From the cell containing the given text, extract its center point as [X, Y] coordinate. 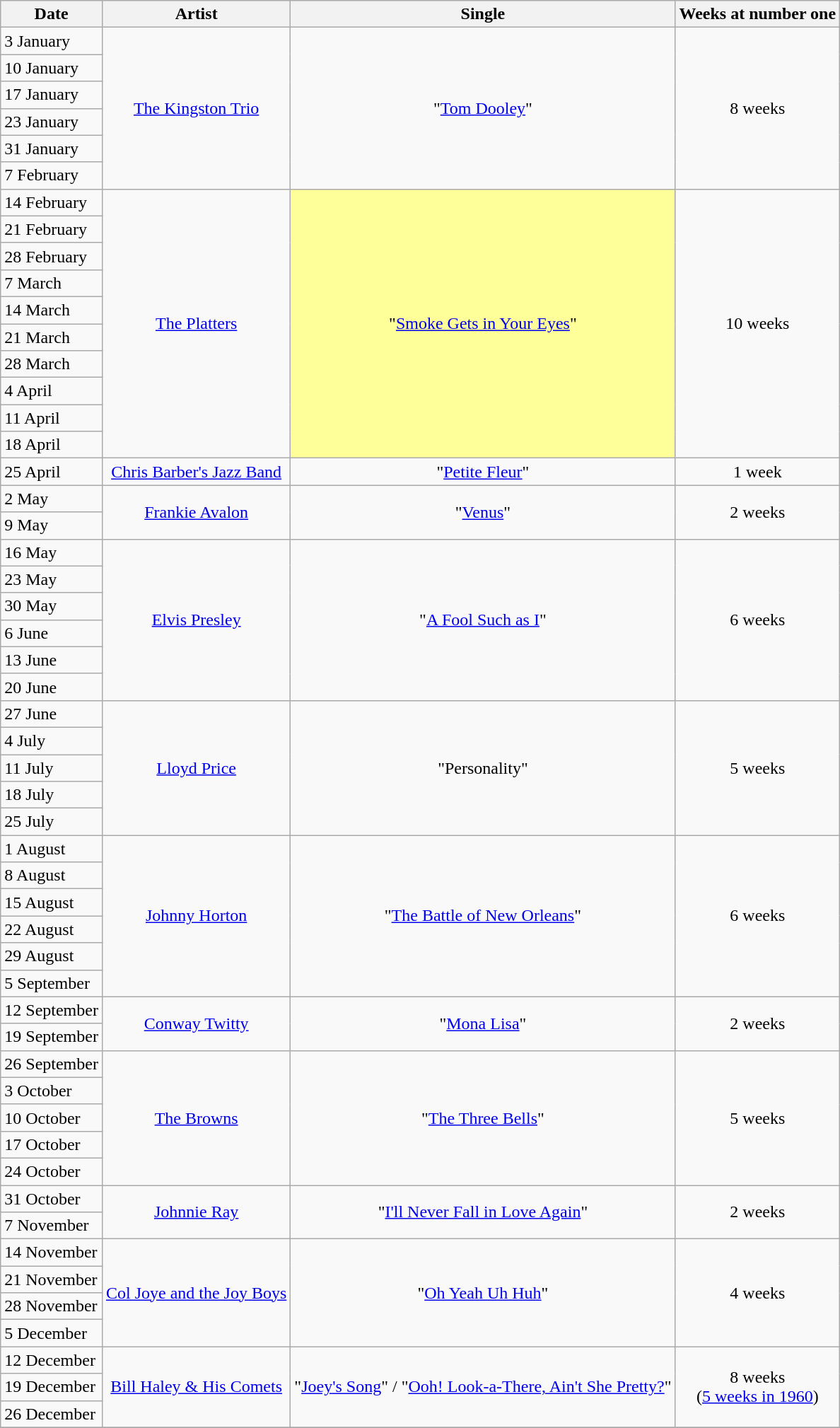
31 October [52, 1199]
3 October [52, 1091]
8 weeks [758, 108]
19 December [52, 1387]
8 August [52, 876]
10 October [52, 1118]
27 June [52, 714]
1 week [758, 472]
"The Three Bells" [483, 1118]
4 July [52, 741]
Lloyd Price [196, 767]
18 April [52, 445]
Bill Haley & His Comets [196, 1387]
26 September [52, 1064]
11 April [52, 418]
Johnny Horton [196, 916]
23 January [52, 122]
"Mona Lisa" [483, 1023]
"Petite Fleur" [483, 472]
The Kingston Trio [196, 108]
9 May [52, 526]
21 February [52, 229]
Artist [196, 14]
5 December [52, 1333]
14 February [52, 202]
12 September [52, 1010]
1 August [52, 849]
14 March [52, 310]
4 weeks [758, 1293]
31 January [52, 149]
3 January [52, 41]
"Joey's Song" / "Ooh! Look-a-There, Ain't She Pretty?" [483, 1387]
7 March [52, 283]
28 November [52, 1306]
22 August [52, 929]
6 June [52, 633]
"I'll Never Fall in Love Again" [483, 1212]
Conway Twitty [196, 1023]
Johnnie Ray [196, 1212]
28 February [52, 256]
Weeks at number one [758, 14]
7 February [52, 175]
2 May [52, 499]
29 August [52, 956]
17 January [52, 95]
21 March [52, 337]
5 September [52, 983]
17 October [52, 1144]
Chris Barber's Jazz Band [196, 472]
24 October [52, 1171]
Single [483, 14]
The Platters [196, 324]
4 April [52, 391]
11 July [52, 767]
"Oh Yeah Uh Huh" [483, 1293]
30 May [52, 606]
10 weeks [758, 324]
"Personality" [483, 767]
Elvis Presley [196, 620]
23 May [52, 579]
The Browns [196, 1118]
"Tom Dooley" [483, 108]
8 weeks(5 weeks in 1960) [758, 1387]
Date [52, 14]
19 September [52, 1037]
21 November [52, 1279]
12 December [52, 1360]
Col Joye and the Joy Boys [196, 1293]
25 July [52, 822]
"The Battle of New Orleans" [483, 916]
20 June [52, 687]
7 November [52, 1226]
"A Fool Such as I" [483, 620]
"Smoke Gets in Your Eyes" [483, 324]
28 March [52, 364]
14 November [52, 1253]
26 December [52, 1414]
15 August [52, 902]
10 January [52, 68]
18 July [52, 795]
25 April [52, 472]
Frankie Avalon [196, 512]
13 June [52, 660]
"Venus" [483, 512]
16 May [52, 552]
